Find where the given text appears and provide that cell's center as (x, y) coordinate. 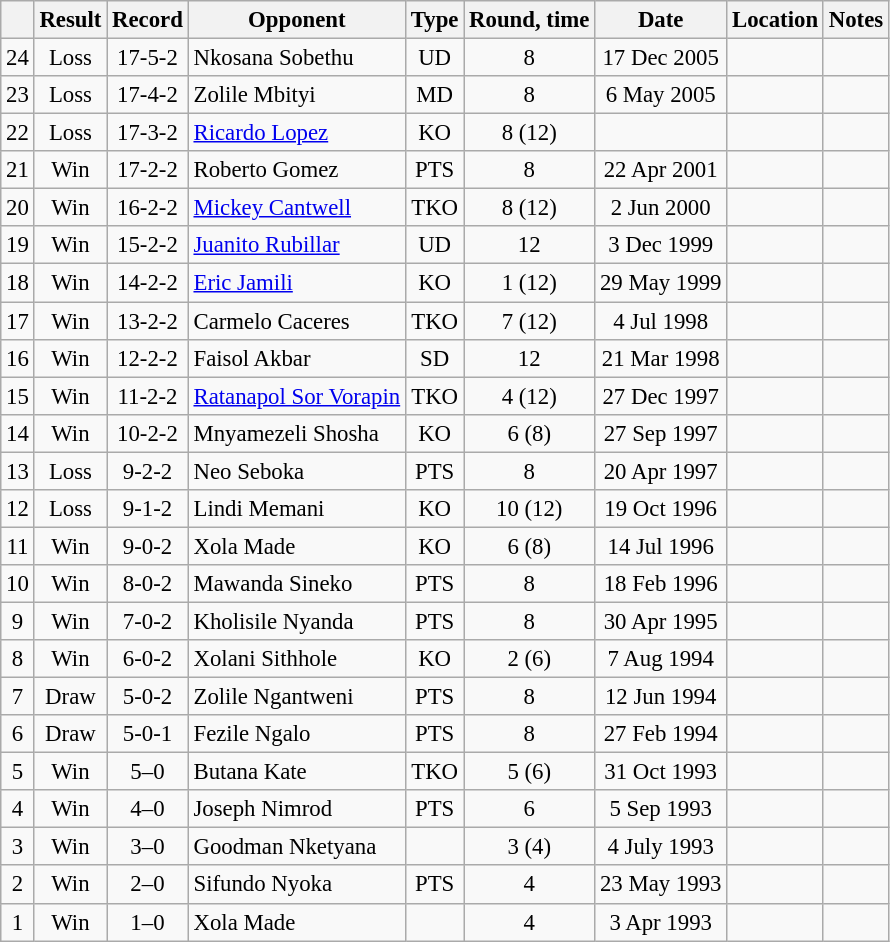
10 (12) (530, 509)
20 Apr 1997 (661, 471)
MD (434, 95)
17-3-2 (148, 133)
9-0-2 (148, 546)
Mnyamezeli Shosha (296, 433)
4 July 1993 (661, 847)
22 Apr 2001 (661, 170)
Lindi Memani (296, 509)
Round, time (530, 20)
14 Jul 1996 (661, 546)
8-0-2 (148, 584)
Xolani Sithhole (296, 659)
17 (18, 321)
Mickey Cantwell (296, 208)
Sifundo Nyoka (296, 885)
4 Jul 1998 (661, 321)
1 (18, 922)
Ratanapol Sor Vorapin (296, 396)
11 (18, 546)
3 (4) (530, 847)
24 (18, 58)
5-0-2 (148, 697)
2 Jun 2000 (661, 208)
9-1-2 (148, 509)
4–0 (148, 809)
5 Sep 1993 (661, 809)
12 Jun 1994 (661, 697)
5 (18, 772)
1 (12) (530, 283)
Type (434, 20)
Notes (856, 20)
29 May 1999 (661, 283)
7 (18, 697)
30 Apr 1995 (661, 621)
23 (18, 95)
6 May 2005 (661, 95)
Nkosana Sobethu (296, 58)
12-2-2 (148, 358)
Result (70, 20)
Zolile Mbityi (296, 95)
Joseph Nimrod (296, 809)
4 (12) (530, 396)
7-0-2 (148, 621)
19 Oct 1996 (661, 509)
7 Aug 1994 (661, 659)
Location (776, 20)
Neo Seboka (296, 471)
2 (6) (530, 659)
5–0 (148, 772)
27 Sep 1997 (661, 433)
17-2-2 (148, 170)
3 Apr 1993 (661, 922)
SD (434, 358)
5-0-1 (148, 734)
14 (18, 433)
Carmelo Caceres (296, 321)
3 Dec 1999 (661, 245)
Kholisile Nyanda (296, 621)
17-4-2 (148, 95)
1–0 (148, 922)
Faisol Akbar (296, 358)
Butana Kate (296, 772)
14-2-2 (148, 283)
7 (12) (530, 321)
13-2-2 (148, 321)
Goodman Nketyana (296, 847)
Eric Jamili (296, 283)
18 (18, 283)
11-2-2 (148, 396)
Opponent (296, 20)
17 Dec 2005 (661, 58)
Fezile Ngalo (296, 734)
6-0-2 (148, 659)
27 Dec 1997 (661, 396)
16 (18, 358)
19 (18, 245)
16-2-2 (148, 208)
9-2-2 (148, 471)
27 Feb 1994 (661, 734)
3–0 (148, 847)
Date (661, 20)
2 (18, 885)
15 (18, 396)
3 (18, 847)
Mawanda Sineko (296, 584)
9 (18, 621)
Zolile Ngantweni (296, 697)
21 (18, 170)
31 Oct 1993 (661, 772)
21 Mar 1998 (661, 358)
Juanito Rubillar (296, 245)
10-2-2 (148, 433)
17-5-2 (148, 58)
23 May 1993 (661, 885)
15-2-2 (148, 245)
13 (18, 471)
18 Feb 1996 (661, 584)
2–0 (148, 885)
5 (6) (530, 772)
10 (18, 584)
22 (18, 133)
Record (148, 20)
Roberto Gomez (296, 170)
Ricardo Lopez (296, 133)
20 (18, 208)
